Scan for the cell matching the given text and deliver its (X, Y) coordinate at center. 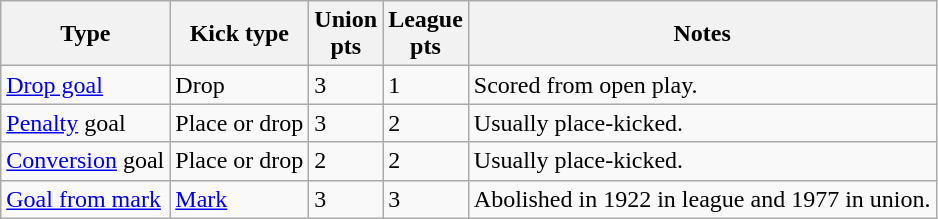
Unionpts (346, 34)
Conversion goal (86, 161)
Penalty goal (86, 123)
Kick type (240, 34)
Goal from mark (86, 199)
Mark (240, 199)
Scored from open play. (702, 85)
1 (426, 85)
Abolished in 1922 in league and 1977 in union. (702, 199)
Notes (702, 34)
Drop (240, 85)
Drop goal (86, 85)
Type (86, 34)
Leaguepts (426, 34)
